Pinpoint the cell where the given text exists, returning its [X, Y] midpoint coordinate. 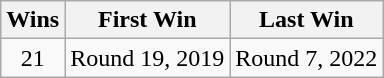
First Win [148, 20]
21 [33, 58]
Wins [33, 20]
Round 19, 2019 [148, 58]
Last Win [306, 20]
Round 7, 2022 [306, 58]
